Scan for the cell matching the given text and deliver its (X, Y) coordinate at center. 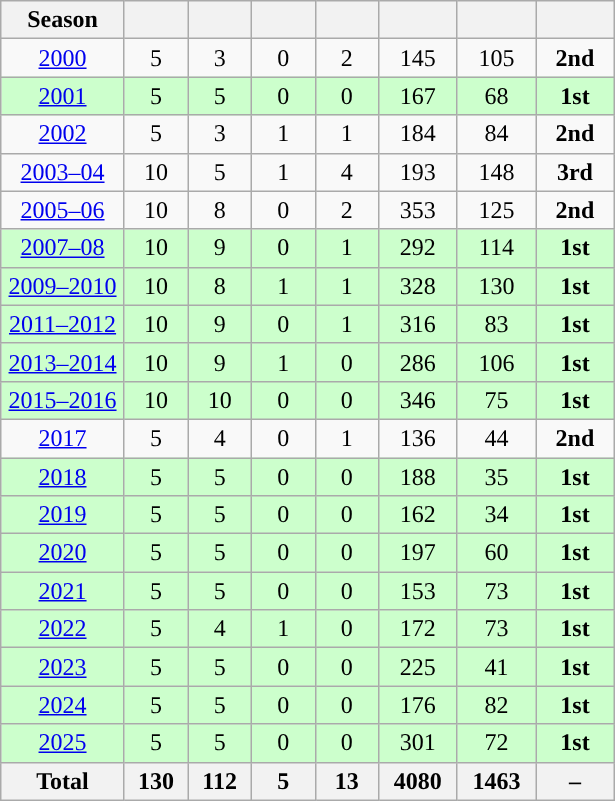
2013–2014 (63, 362)
Season (63, 20)
184 (418, 134)
125 (496, 210)
153 (418, 591)
2023 (63, 667)
82 (496, 705)
286 (418, 362)
172 (418, 629)
2017 (63, 438)
34 (496, 515)
353 (418, 210)
145 (418, 58)
167 (418, 96)
2025 (63, 743)
2009–2010 (63, 286)
2024 (63, 705)
292 (418, 248)
2000 (63, 58)
2003–04 (63, 172)
4080 (418, 781)
2022 (63, 629)
2020 (63, 553)
148 (496, 172)
3rd (576, 172)
193 (418, 172)
72 (496, 743)
106 (496, 362)
316 (418, 324)
13 (347, 781)
301 (418, 743)
2015–2016 (63, 400)
– (576, 781)
2011–2012 (63, 324)
2007–08 (63, 248)
41 (496, 667)
2019 (63, 515)
346 (418, 400)
68 (496, 96)
136 (418, 438)
84 (496, 134)
112 (220, 781)
60 (496, 553)
2005–06 (63, 210)
35 (496, 477)
328 (418, 286)
162 (418, 515)
2021 (63, 591)
225 (418, 667)
197 (418, 553)
105 (496, 58)
1463 (496, 781)
Total (63, 781)
2002 (63, 134)
2018 (63, 477)
114 (496, 248)
2001 (63, 96)
176 (418, 705)
83 (496, 324)
44 (496, 438)
188 (418, 477)
75 (496, 400)
